From the cell containing the given text, extract its center point as (X, Y) coordinate. 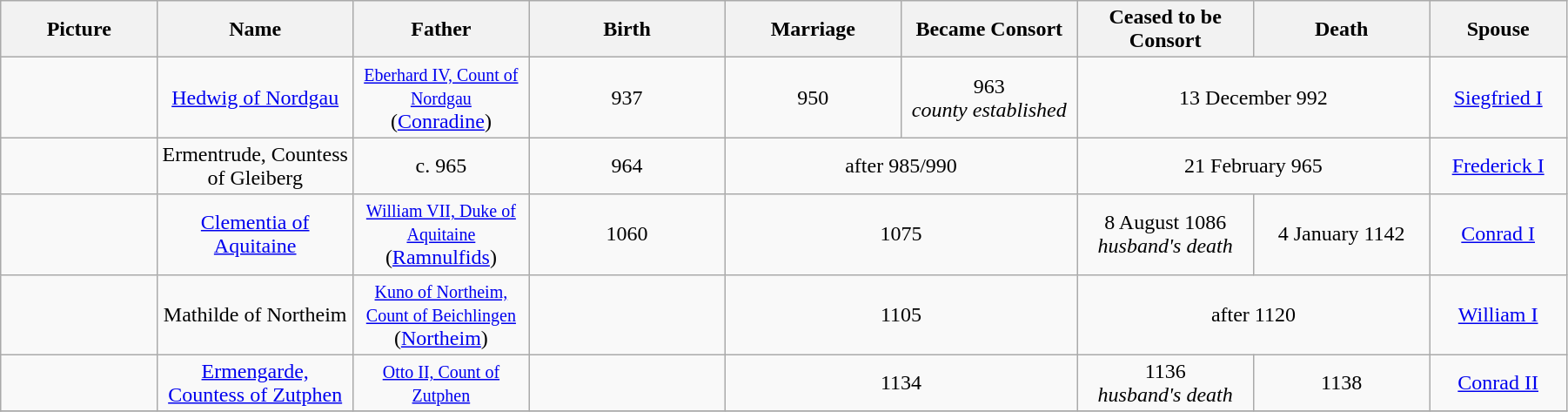
Siegfried I (1498, 98)
c. 965 (441, 165)
Name (256, 30)
Frederick I (1498, 165)
950 (813, 98)
Otto II, Count of Zutphen (441, 383)
Ermengarde, Countess of Zutphen (256, 383)
21 February 965 (1253, 165)
1060 (627, 234)
Marriage (813, 30)
after 1120 (1253, 314)
Ermentrude, Countess of Gleiberg (256, 165)
1105 (901, 314)
Became Consort (989, 30)
963county established (989, 98)
William I (1498, 314)
Mathilde of Northeim (256, 314)
4 January 1142 (1341, 234)
after 985/990 (901, 165)
1138 (1341, 383)
Eberhard IV, Count of Nordgau(Conradine) (441, 98)
964 (627, 165)
Death (1341, 30)
Spouse (1498, 30)
1075 (901, 234)
Picture (79, 30)
Conrad II (1498, 383)
1136husband's death (1165, 383)
Father (441, 30)
937 (627, 98)
8 August 1086husband's death (1165, 234)
1134 (901, 383)
William VII, Duke of Aquitaine(Ramnulfids) (441, 234)
Kuno of Northeim, Count of Beichlingen(Northeim) (441, 314)
Ceased to be Consort (1165, 30)
13 December 992 (1253, 98)
Conrad I (1498, 234)
Clementia of Aquitaine (256, 234)
Hedwig of Nordgau (256, 98)
Birth (627, 30)
